Identify which cell holds the provided text, then report its [X, Y] central coordinate. 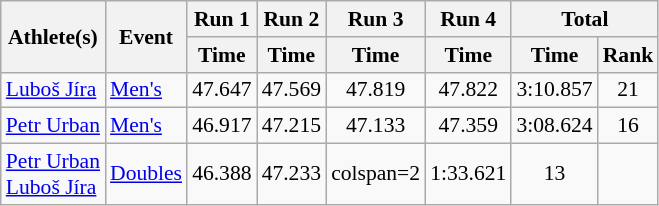
Event [146, 36]
3:08.624 [554, 126]
47.822 [468, 90]
Doubles [146, 174]
47.133 [376, 126]
1:33.621 [468, 174]
Run 3 [376, 19]
3:10.857 [554, 90]
Run 2 [292, 19]
Athlete(s) [53, 36]
Petr Urban [53, 126]
Total [584, 19]
Run 1 [222, 19]
Rank [628, 55]
47.569 [292, 90]
47.819 [376, 90]
46.917 [222, 126]
47.359 [468, 126]
colspan=2 [376, 174]
21 [628, 90]
16 [628, 126]
47.647 [222, 90]
13 [554, 174]
47.233 [292, 174]
Run 4 [468, 19]
Petr Urban Luboš Jíra [53, 174]
Luboš Jíra [53, 90]
47.215 [292, 126]
46.388 [222, 174]
